Output the (X, Y) coordinate of the center of the cell containing the given text.  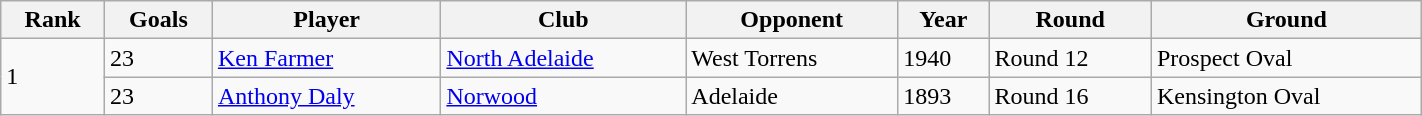
Club (564, 20)
Round (1070, 20)
Prospect Oval (1286, 58)
Ground (1286, 20)
Anthony Daly (326, 96)
Goals (159, 20)
Norwood (564, 96)
Adelaide (792, 96)
Ken Farmer (326, 58)
Kensington Oval (1286, 96)
Opponent (792, 20)
Player (326, 20)
North Adelaide (564, 58)
West Torrens (792, 58)
Round 16 (1070, 96)
Rank (53, 20)
1893 (944, 96)
1 (53, 77)
1940 (944, 58)
Year (944, 20)
Round 12 (1070, 58)
